Determine the (x, y) coordinate at the center of the cell enclosing the given text.  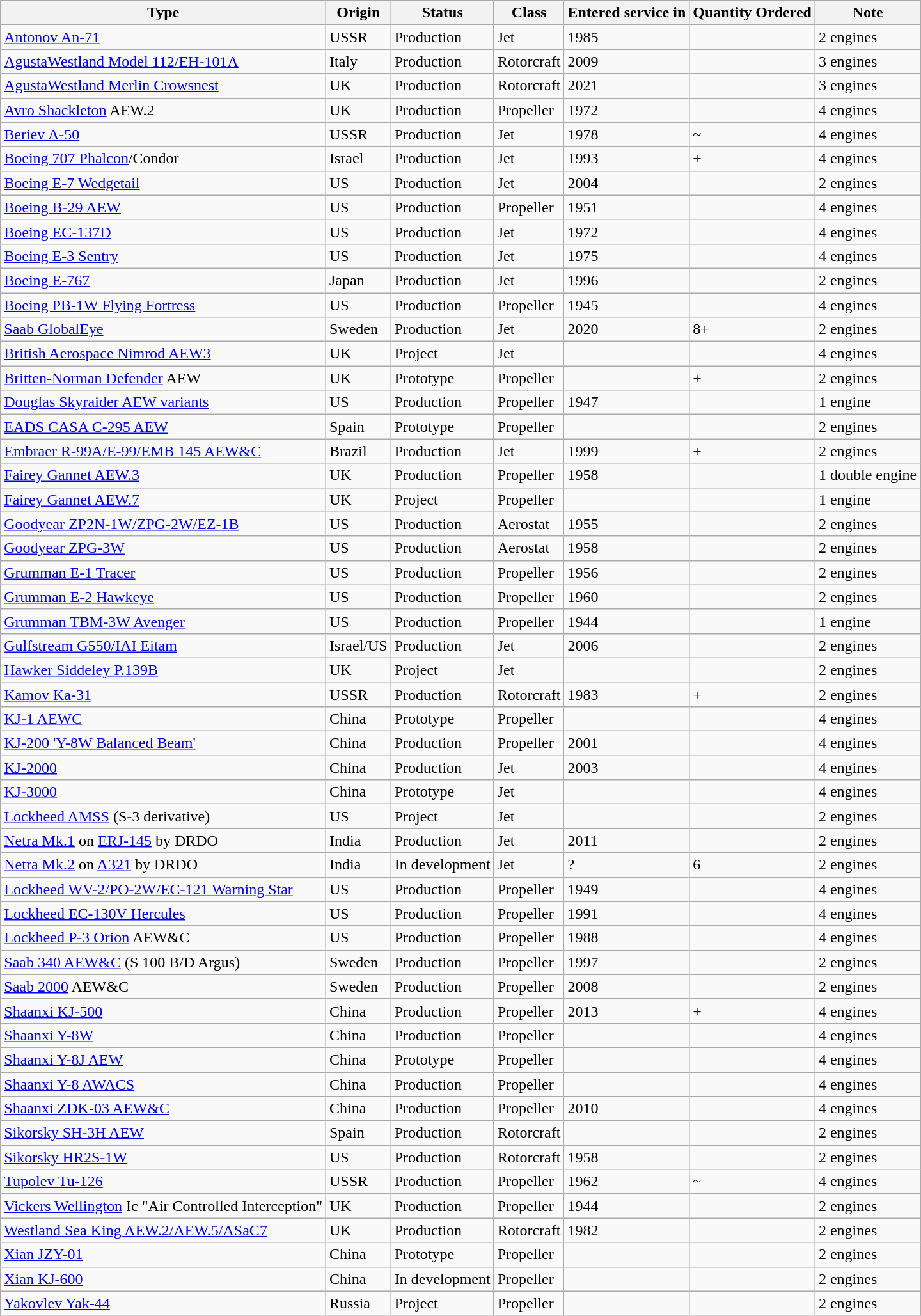
2020 (627, 329)
2010 (627, 1109)
Yakovlev Yak-44 (164, 1303)
Type (164, 13)
Shaanxi ZDK-03 AEW&C (164, 1109)
Westland Sea King AEW.2/AEW.5/ASaC7 (164, 1230)
Grumman TBM-3W Avenger (164, 621)
Japan (358, 280)
1983 (627, 694)
Boeing E-767 (164, 280)
1956 (627, 573)
Fairey Gannet AEW.7 (164, 500)
Status (443, 13)
Netra Mk.1 on ERJ-145 by DRDO (164, 841)
Vickers Wellington Ic "Air Controlled Interception" (164, 1206)
1997 (627, 962)
1 double engine (867, 475)
Boeing E-7 Wedgetail (164, 183)
1988 (627, 938)
Shaanxi Y-8W (164, 1035)
6 (752, 865)
Grumman E-1 Tracer (164, 573)
Boeing EC-137D (164, 232)
Lockheed P-3 Orion AEW&C (164, 938)
Entered service in (627, 13)
1949 (627, 889)
Russia (358, 1303)
Goodyear ZP2N-1W/ZPG-2W/EZ-1B (164, 524)
Fairey Gannet AEW.3 (164, 475)
AgustaWestland Merlin Crowsnest (164, 86)
Note (867, 13)
Lockheed EC-130V Hercules (164, 914)
Shaanxi KJ-500 (164, 1011)
Beriev A-50 (164, 134)
1985 (627, 37)
2008 (627, 987)
EADS CASA C-295 AEW (164, 427)
KJ-200 'Y-8W Balanced Beam' (164, 743)
Boeing B-29 AEW (164, 207)
1947 (627, 402)
1993 (627, 159)
? (627, 865)
2006 (627, 646)
Tupolev Tu-126 (164, 1182)
Boeing PB-1W Flying Fortress (164, 305)
Lockheed AMSS (S-3 derivative) (164, 816)
Sikorsky HR2S-1W (164, 1157)
Sikorsky SH-3H AEW (164, 1133)
1955 (627, 524)
Shaanxi Y-8 AWACS (164, 1084)
2021 (627, 86)
Lockheed WV-2/PO-2W/EC-121 Warning Star (164, 889)
Xian JZY-01 (164, 1255)
1999 (627, 451)
Quantity Ordered (752, 13)
KJ-2000 (164, 768)
Goodyear ZPG-3W (164, 548)
Gulfstream G550/IAI Eitam (164, 646)
Netra Mk.2 on A321 by DRDO (164, 865)
Xian KJ-600 (164, 1279)
Italy (358, 61)
2003 (627, 768)
2004 (627, 183)
Hawker Siddeley P.139B (164, 670)
Class (529, 13)
Avro Shackleton AEW.2 (164, 110)
Shaanxi Y-8J AEW (164, 1059)
Origin (358, 13)
1996 (627, 280)
1962 (627, 1182)
Douglas Skyraider AEW variants (164, 402)
1975 (627, 256)
AgustaWestland Model 112/EH-101A (164, 61)
1978 (627, 134)
Antonov An-71 (164, 37)
1945 (627, 305)
2013 (627, 1011)
1991 (627, 914)
Boeing E-3 Sentry (164, 256)
2009 (627, 61)
8+ (752, 329)
Saab 2000 AEW&C (164, 987)
British Aerospace Nimrod AEW3 (164, 354)
1951 (627, 207)
Israel (358, 159)
2001 (627, 743)
1960 (627, 597)
Boeing 707 Phalcon/Condor (164, 159)
Brazil (358, 451)
1982 (627, 1230)
KJ-1 AEWC (164, 719)
Saab 340 AEW&C (S 100 B/D Argus) (164, 962)
Israel/US (358, 646)
Grumman E-2 Hawkeye (164, 597)
Saab GlobalEye (164, 329)
Embraer R-99A/E-99/EMB 145 AEW&C (164, 451)
2011 (627, 841)
Britten-Norman Defender AEW (164, 378)
Kamov Ka-31 (164, 694)
KJ-3000 (164, 792)
